Determine the [x, y] coordinate at the center of the cell enclosing the given text.  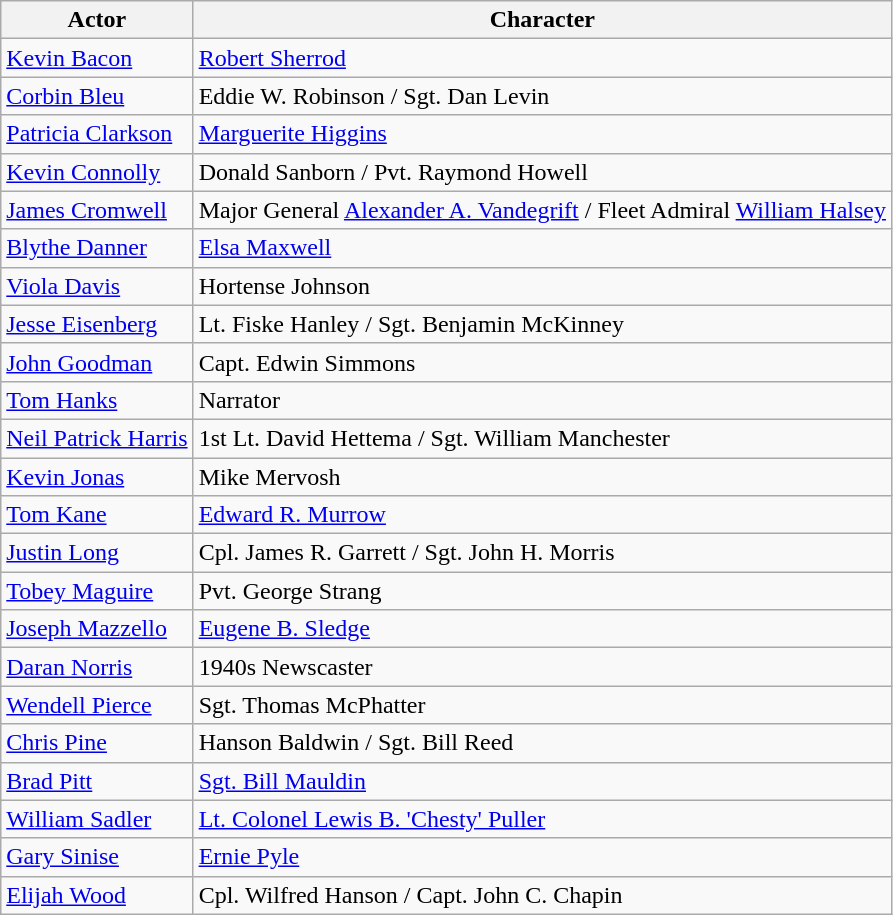
Kevin Connolly [97, 172]
Hortense Johnson [542, 286]
Jesse Eisenberg [97, 324]
Blythe Danner [97, 248]
Chris Pine [97, 743]
1940s Newscaster [542, 667]
Corbin Bleu [97, 96]
James Cromwell [97, 210]
1st Lt. David Hettema / Sgt. William Manchester [542, 438]
Lt. Fiske Hanley / Sgt. Benjamin McKinney [542, 324]
Mike Mervosh [542, 477]
Kevin Jonas [97, 477]
Joseph Mazzello [97, 629]
Elsa Maxwell [542, 248]
Narrator [542, 400]
John Goodman [97, 362]
Daran Norris [97, 667]
Donald Sanborn / Pvt. Raymond Howell [542, 172]
Wendell Pierce [97, 705]
Pvt. George Strang [542, 591]
Patricia Clarkson [97, 134]
William Sadler [97, 819]
Edward R. Murrow [542, 515]
Character [542, 20]
Viola Davis [97, 286]
Eddie W. Robinson / Sgt. Dan Levin [542, 96]
Marguerite Higgins [542, 134]
Tom Hanks [97, 400]
Gary Sinise [97, 857]
Kevin Bacon [97, 58]
Lt. Colonel Lewis B. 'Chesty' Puller [542, 819]
Cpl. James R. Garrett / Sgt. John H. Morris [542, 553]
Brad Pitt [97, 781]
Hanson Baldwin / Sgt. Bill Reed [542, 743]
Actor [97, 20]
Elijah Wood [97, 895]
Tom Kane [97, 515]
Robert Sherrod [542, 58]
Tobey Maguire [97, 591]
Ernie Pyle [542, 857]
Sgt. Thomas McPhatter [542, 705]
Capt. Edwin Simmons [542, 362]
Sgt. Bill Mauldin [542, 781]
Eugene B. Sledge [542, 629]
Justin Long [97, 553]
Cpl. Wilfred Hanson / Capt. John C. Chapin [542, 895]
Major General Alexander A. Vandegrift / Fleet Admiral William Halsey [542, 210]
Neil Patrick Harris [97, 438]
